Detect which cell encompasses the target text, then output its (x, y) center coordinate. 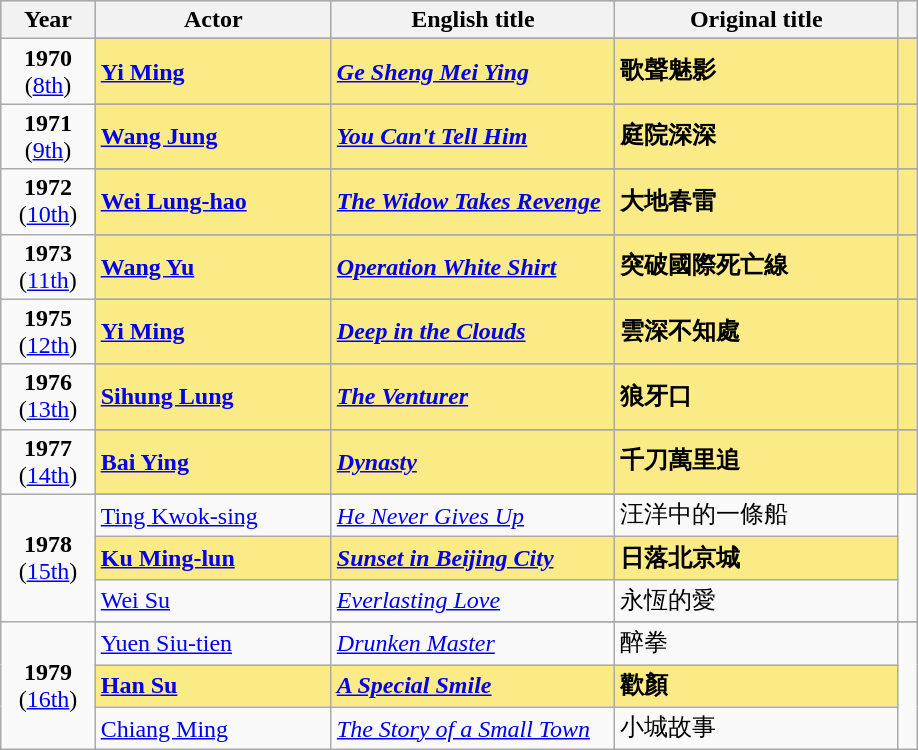
1971(9th) (48, 136)
The Widow Takes Revenge (472, 202)
Sihung Lung (213, 396)
雲深不知處 (756, 332)
1972(10th) (48, 202)
Ting Kwok-sing (213, 516)
Original title (756, 20)
Chiang Ming (213, 728)
狼牙口 (756, 396)
歌聲魅影 (756, 72)
1977(14th) (48, 462)
Wang Jung (213, 136)
突破國際死亡線 (756, 266)
庭院深深 (756, 136)
Dynasty (472, 462)
1970(8th) (48, 72)
小城故事 (756, 728)
Bai Ying (213, 462)
日落北京城 (756, 558)
Han Su (213, 686)
The Story of a Small Town (472, 728)
大地春雷 (756, 202)
歡顏 (756, 686)
He Never Gives Up (472, 516)
1976(13th) (48, 396)
Deep in the Clouds (472, 332)
1975(12th) (48, 332)
Year (48, 20)
Ge Sheng Mei Ying (472, 72)
千刀萬里追 (756, 462)
Drunken Master (472, 644)
醉拳 (756, 644)
Wei Su (213, 600)
1973(11th) (48, 266)
Wang Yu (213, 266)
永恆的愛 (756, 600)
Sunset in Beijing City (472, 558)
The Venturer (472, 396)
Wei Lung-hao (213, 202)
1979(16th) (48, 686)
Yuen Siu-tien (213, 644)
A Special Smile (472, 686)
Actor (213, 20)
English title (472, 20)
Everlasting Love (472, 600)
Ku Ming-lun (213, 558)
1978(15th) (48, 558)
汪洋中的一條船 (756, 516)
Operation White Shirt (472, 266)
You Can't Tell Him (472, 136)
